Detect which cell encompasses the target text, then output its (X, Y) center coordinate. 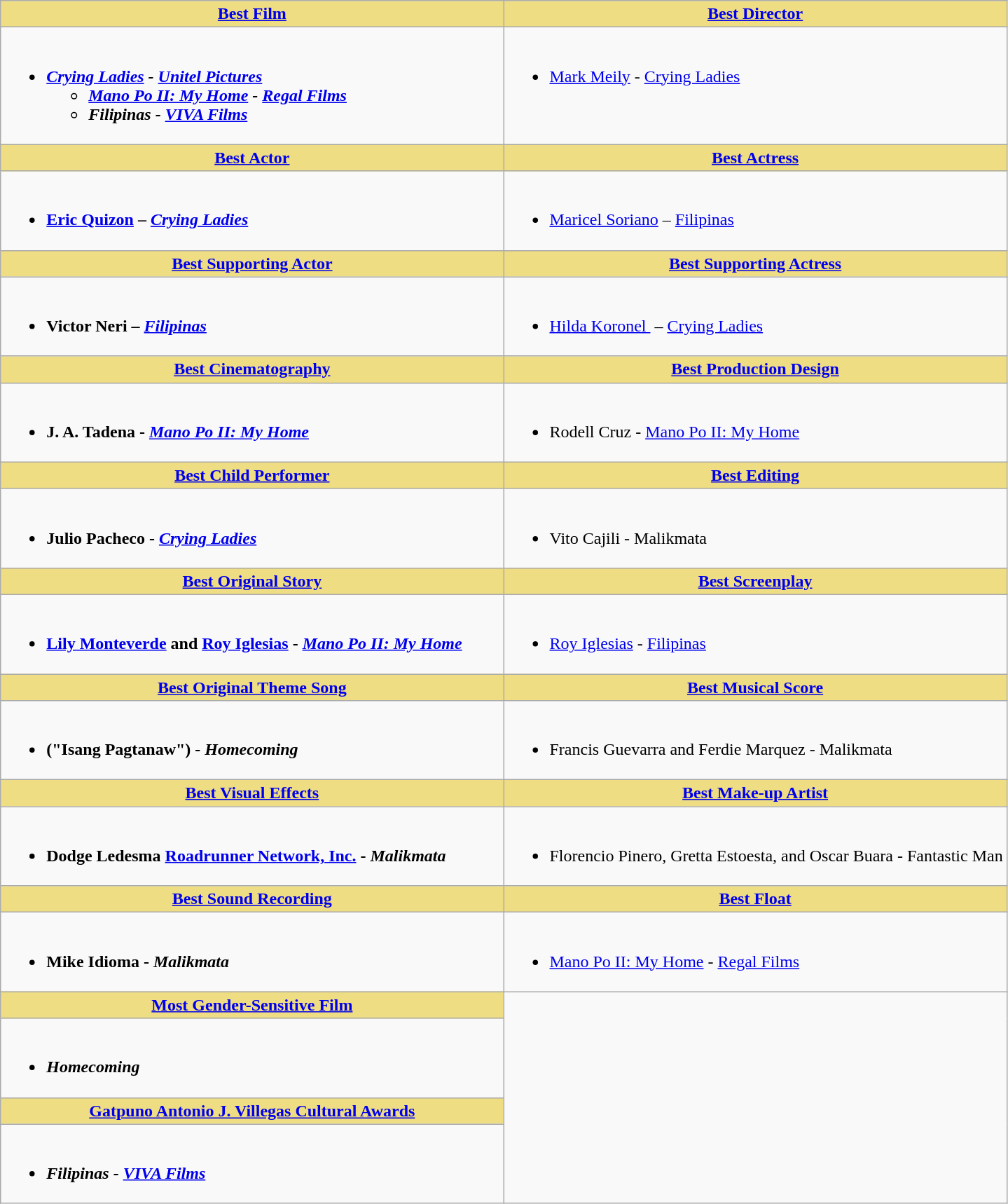
Mark Meily - Crying Ladies (755, 85)
Maricel Soriano – Filipinas (755, 210)
Rodell Cruz - Mano Po II: My Home (755, 422)
Victor Neri – Filipinas (252, 317)
Best Original Story (252, 581)
Julio Pacheco - Crying Ladies (252, 528)
Best Sound Recording (252, 899)
Hilda Koronel – Crying Ladies (755, 317)
Best Visual Effects (252, 793)
Best Actor (252, 158)
Best Screenplay (755, 581)
Best Production Design (755, 369)
Vito Cajili - Malikmata (755, 528)
J. A. Tadena - Mano Po II: My Home (252, 422)
Crying Ladies - Unitel PicturesMano Po II: My Home - Regal Films Filipinas - VIVA Films (252, 85)
Best Editing (755, 475)
Best Actress (755, 158)
Most Gender-Sensitive Film (252, 1005)
Best Make-up Artist (755, 793)
Francis Guevarra and Ferdie Marquez - Malikmata (755, 740)
Best Musical Score (755, 687)
Mano Po II: My Home - Regal Films (755, 952)
Florencio Pinero, Gretta Estoesta, and Oscar Buara - Fantastic Man (755, 847)
Eric Quizon – Crying Ladies (252, 210)
Best Supporting Actress (755, 264)
Best Supporting Actor (252, 264)
Best Film (252, 14)
Lily Monteverde and Roy Iglesias - Mano Po II: My Home (252, 634)
Mike Idioma - Malikmata (252, 952)
Gatpuno Antonio J. Villegas Cultural Awards (252, 1111)
Dodge Ledesma Roadrunner Network, Inc. - Malikmata (252, 847)
Roy Iglesias - Filipinas (755, 634)
Best Director (755, 14)
Best Child Performer (252, 475)
Best Float (755, 899)
Homecoming (252, 1058)
Best Original Theme Song (252, 687)
Best Cinematography (252, 369)
Filipinas - VIVA Films (252, 1163)
("Isang Pagtanaw") - Homecoming (252, 740)
